Output the (x, y) coordinate of the center of the cell containing the given text.  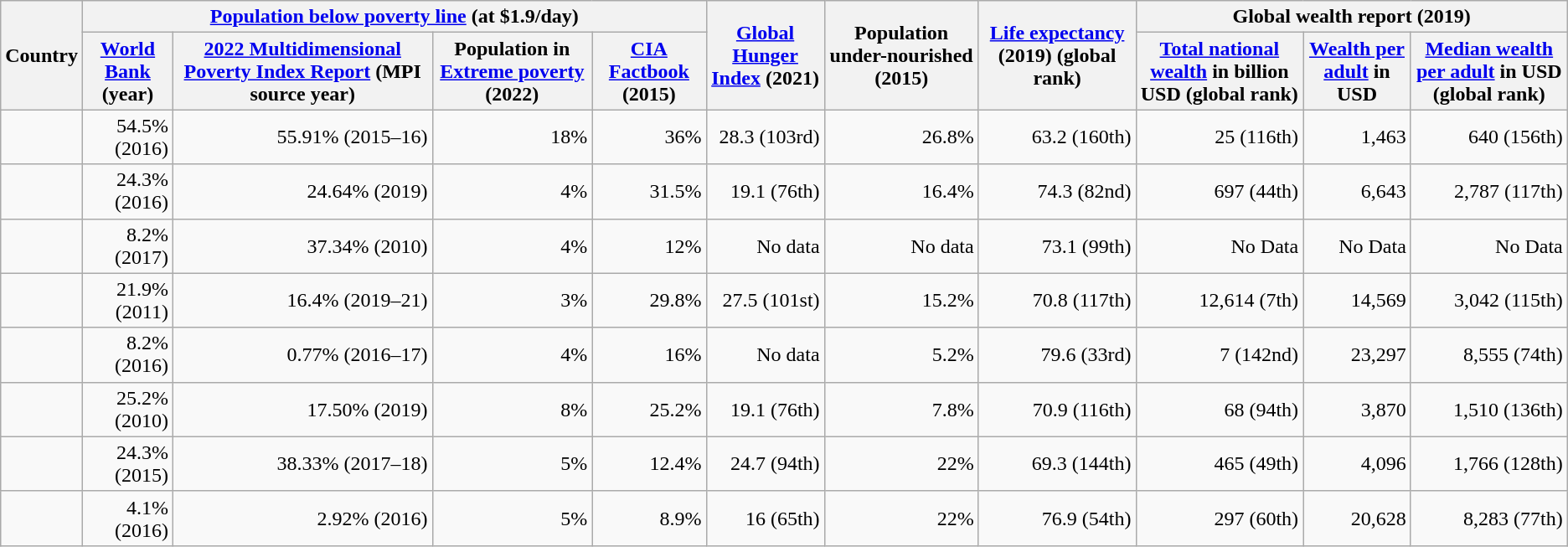
70.8 (117th) (1057, 300)
12.4% (649, 464)
16.4% (2019–21) (302, 300)
7.8% (901, 409)
1,510 (136th) (1489, 409)
73.1 (99th) (1057, 246)
2.92% (2016) (302, 518)
74.3 (82nd) (1057, 191)
16% (649, 355)
1,463 (1357, 137)
Life expectancy (2019) (global rank) (1057, 55)
54.5% (2016) (127, 137)
3% (513, 300)
697 (44th) (1220, 191)
Country (42, 55)
24.64% (2019) (302, 191)
8.2% (2016) (127, 355)
70.9 (116th) (1057, 409)
25 (116th) (1220, 137)
24.3% (2015) (127, 464)
Population in Extreme poverty (2022) (513, 71)
29.8% (649, 300)
4,096 (1357, 464)
Median wealth per adult in USD (global rank) (1489, 71)
1,766 (128th) (1489, 464)
3,870 (1357, 409)
8% (513, 409)
38.33% (2017–18) (302, 464)
36% (649, 137)
37.34% (2010) (302, 246)
5.2% (901, 355)
465 (49th) (1220, 464)
World Bank (year) (127, 71)
28.3 (103rd) (766, 137)
3,042 (115th) (1489, 300)
8,555 (74th) (1489, 355)
25.2% (649, 409)
18% (513, 137)
79.6 (33rd) (1057, 355)
Population under-nourished (2015) (901, 55)
24.7 (94th) (766, 464)
Global wealth report (2019) (1352, 17)
23,297 (1357, 355)
16 (65th) (766, 518)
26.8% (901, 137)
Total national wealth in billion USD (global rank) (1220, 71)
55.91% (2015–16) (302, 137)
15.2% (901, 300)
14,569 (1357, 300)
8.9% (649, 518)
Wealth per adult in USD (1357, 71)
2,787 (117th) (1489, 191)
27.5 (101st) (766, 300)
640 (156th) (1489, 137)
Population below poverty line (at $1.9/day) (394, 17)
31.5% (649, 191)
8,283 (77th) (1489, 518)
8.2% (2017) (127, 246)
21.9% (2011) (127, 300)
12% (649, 246)
CIA Factbook (2015) (649, 71)
297 (60th) (1220, 518)
68 (94th) (1220, 409)
2022 Multidimensional Poverty Index Report (MPI source year) (302, 71)
4.1% (2016) (127, 518)
69.3 (144th) (1057, 464)
6,643 (1357, 191)
17.50% (2019) (302, 409)
63.2 (160th) (1057, 137)
24.3% (2016) (127, 191)
20,628 (1357, 518)
12,614 (7th) (1220, 300)
0.77% (2016–17) (302, 355)
7 (142nd) (1220, 355)
Global Hunger Index (2021) (766, 55)
76.9 (54th) (1057, 518)
25.2% (2010) (127, 409)
16.4% (901, 191)
